Provide the [x, y] coordinate of the cell's center where the given text is located.  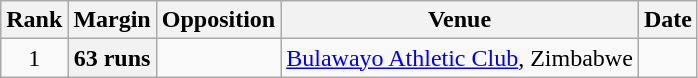
Bulawayo Athletic Club, Zimbabwe [460, 58]
Margin [112, 20]
Venue [460, 20]
Date [668, 20]
63 runs [112, 58]
1 [34, 58]
Rank [34, 20]
Opposition [218, 20]
